Output the [x, y] coordinate of the center of the cell containing the given text.  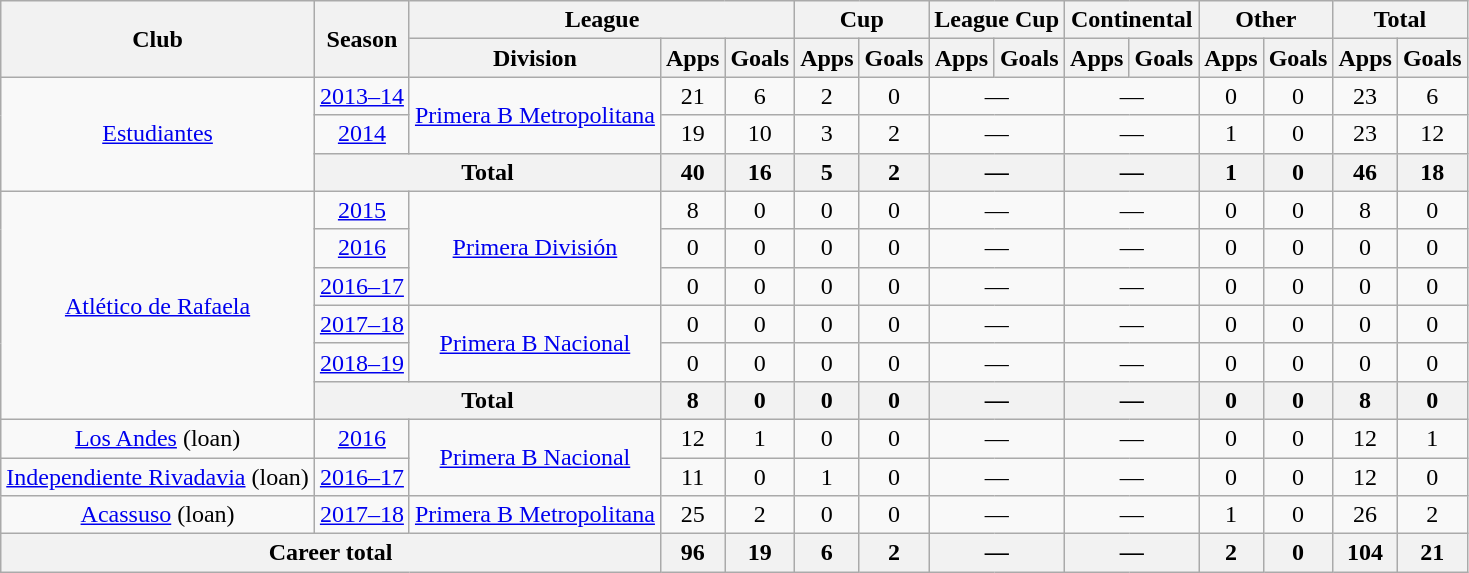
104 [1365, 553]
Primera División [534, 248]
Estudiantes [158, 134]
Career total [331, 553]
40 [692, 172]
Season [362, 39]
96 [692, 553]
2015 [362, 210]
Division [534, 58]
2013–14 [362, 96]
Continental [1132, 20]
League Cup [997, 20]
18 [1432, 172]
25 [692, 515]
5 [827, 172]
League [602, 20]
26 [1365, 515]
Club [158, 39]
10 [760, 134]
3 [827, 134]
Other [1266, 20]
Cup [862, 20]
Los Andes (loan) [158, 438]
2014 [362, 134]
Acassuso (loan) [158, 515]
Atlético de Rafaela [158, 305]
16 [760, 172]
46 [1365, 172]
2018–19 [362, 362]
Independiente Rivadavia (loan) [158, 477]
11 [692, 477]
